Determine the (x, y) coordinate at the center of the cell enclosing the given text.  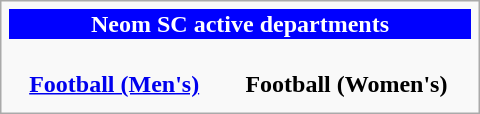
Neom SC active departments (240, 24)
Football (Women's) (346, 70)
Football (Men's) (114, 70)
